Find where the given text appears and provide that cell's center as (x, y) coordinate. 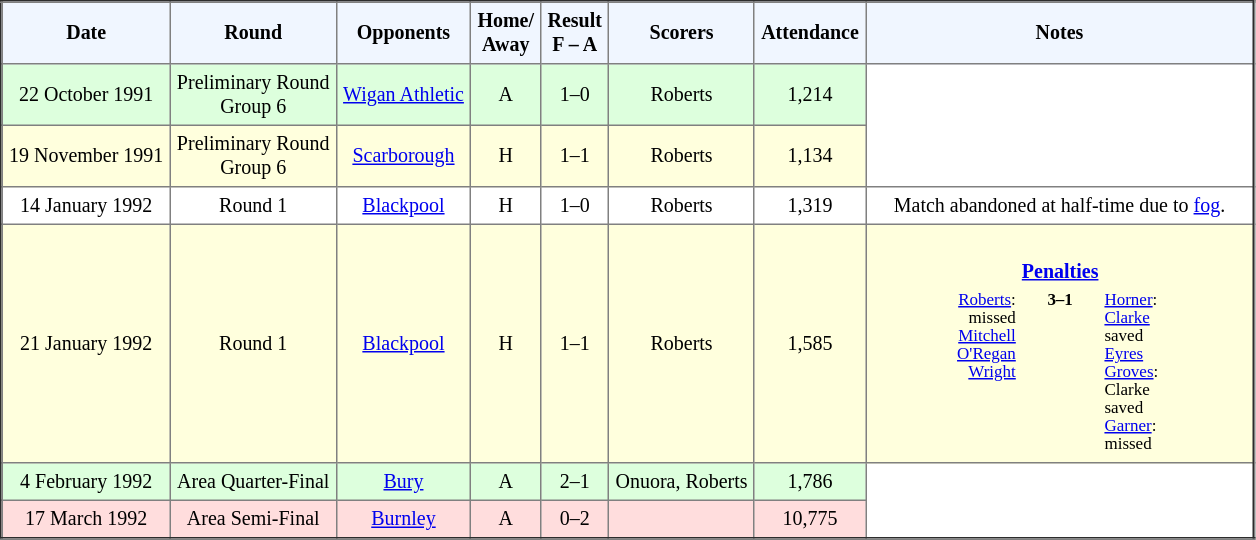
Opponents (403, 33)
Match abandoned at half-time due to fog. (1060, 206)
Attendance (810, 33)
Date (86, 33)
Area Semi-Final (253, 519)
Area Quarter-Final (253, 482)
19 November 1991 (86, 156)
Home/Away (506, 33)
Round (253, 33)
Notes (1060, 33)
Penalties (1060, 272)
Wigan Athletic (403, 95)
17 March 1992 (86, 519)
Scarborough (403, 156)
2–1 (575, 482)
1,214 (810, 95)
1,585 (810, 343)
Onuora, Roberts (682, 482)
Roberts: missed Mitchell O'Regan Wright (975, 370)
1,319 (810, 206)
1,786 (810, 482)
Burnley (403, 519)
Scorers (682, 33)
0–2 (575, 519)
22 October 1991 (86, 95)
21 January 1992 (86, 343)
10,775 (810, 519)
14 January 1992 (86, 206)
ResultF – A (575, 33)
Penalties Roberts: missed Mitchell O'Regan Wright 3–1 Horner: Clarke saved Eyres Groves: Clarke saved Garner: missed (1060, 343)
Horner: Clarke saved Eyres Groves: Clarke saved Garner: missed (1146, 370)
3–1 (1060, 370)
Bury (403, 482)
4 February 1992 (86, 482)
1,134 (810, 156)
